Pinpoint the cell where the given text exists, returning its (X, Y) midpoint coordinate. 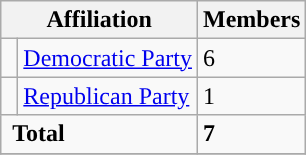
Democratic Party (108, 58)
Members (251, 20)
Affiliation (100, 20)
Republican Party (108, 96)
6 (251, 58)
7 (251, 134)
Total (100, 134)
1 (251, 96)
